Scan for the cell matching the given text and deliver its (X, Y) coordinate at center. 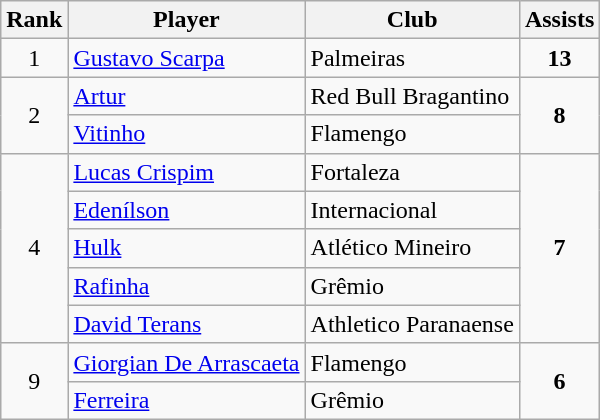
Internacional (412, 210)
Red Bull Bragantino (412, 96)
Club (412, 20)
Rank (34, 20)
8 (559, 115)
9 (34, 381)
Hulk (186, 248)
Athletico Paranaense (412, 324)
Edenílson (186, 210)
7 (559, 248)
Assists (559, 20)
Rafinha (186, 286)
4 (34, 248)
David Terans (186, 324)
Artur (186, 96)
Ferreira (186, 400)
2 (34, 115)
Gustavo Scarpa (186, 58)
Player (186, 20)
Vitinho (186, 134)
Palmeiras (412, 58)
Giorgian De Arrascaeta (186, 362)
13 (559, 58)
6 (559, 381)
Fortaleza (412, 172)
Lucas Crispim (186, 172)
1 (34, 58)
Atlético Mineiro (412, 248)
